From the cell containing the given text, extract its center point as (X, Y) coordinate. 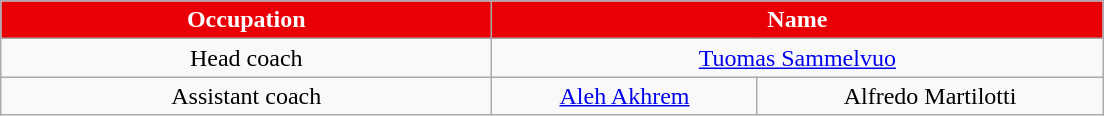
Aleh Akhrem (624, 96)
Tuomas Sammelvuo (798, 58)
Occupation (246, 20)
Head coach (246, 58)
Alfredo Martilotti (930, 96)
Name (798, 20)
Assistant coach (246, 96)
